Extract the [x, y] coordinate from the center of the cell holding the provided text.  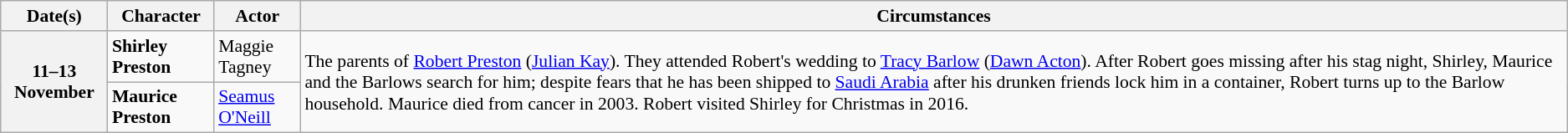
Date(s) [54, 16]
Actor [258, 16]
Seamus O'Neill [258, 107]
Maggie Tagney [258, 57]
11–13 November [54, 82]
Circumstances [933, 16]
Character [161, 16]
Shirley Preston [161, 57]
Maurice Preston [161, 107]
